Locate the cell with the specified text and output its [x, y] center coordinate. 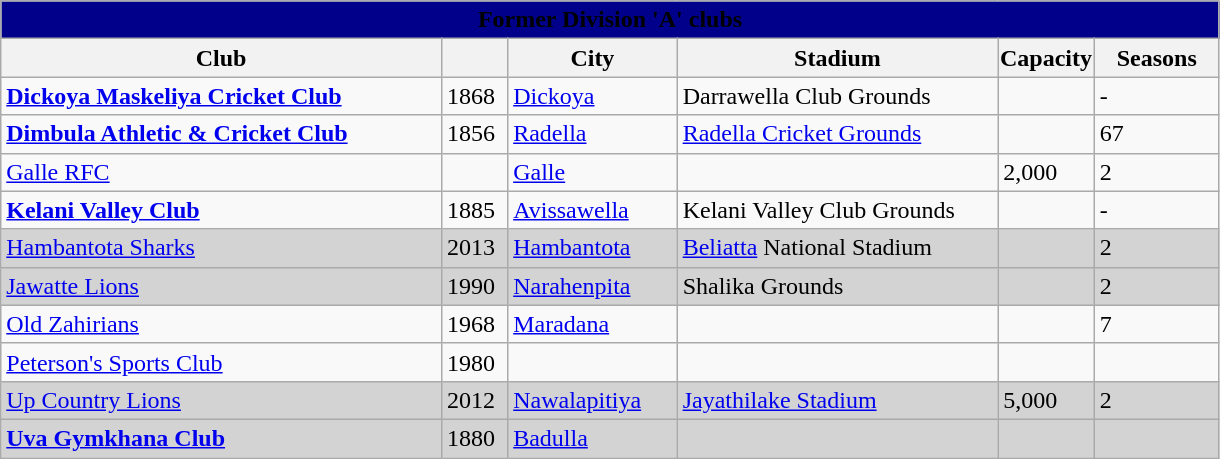
Club [222, 58]
Narahenpita [592, 286]
Maradana [592, 324]
Galle RFC [222, 172]
1968 [474, 324]
Seasons [1156, 58]
Kelani Valley Club [222, 210]
City [592, 58]
Beliatta National Stadium [838, 248]
Kelani Valley Club Grounds [838, 210]
Peterson's Sports Club [222, 362]
Shalika Grounds [838, 286]
Radella [592, 134]
5,000 [1046, 400]
1856 [474, 134]
Avissawella [592, 210]
1880 [474, 438]
Capacity [1046, 58]
Dickoya Maskeliya Cricket Club [222, 96]
1868 [474, 96]
Up Country Lions [222, 400]
1990 [474, 286]
Dickoya [592, 96]
Stadium [838, 58]
Darrawella Club Grounds [838, 96]
1980 [474, 362]
Uva Gymkhana Club [222, 438]
Radella Cricket Grounds [838, 134]
Dimbula Athletic & Cricket Club [222, 134]
2,000 [1046, 172]
Nawalapitiya [592, 400]
67 [1156, 134]
Hambantota Sharks [222, 248]
Galle [592, 172]
Jawatte Lions [222, 286]
Former Division 'A' clubs [610, 20]
Old Zahirians [222, 324]
7 [1156, 324]
2013 [474, 248]
Jayathilake Stadium [838, 400]
Badulla [592, 438]
1885 [474, 210]
Hambantota [592, 248]
2012 [474, 400]
